For the text-containing cell, return its midpoint in (X, Y) coordinate format. 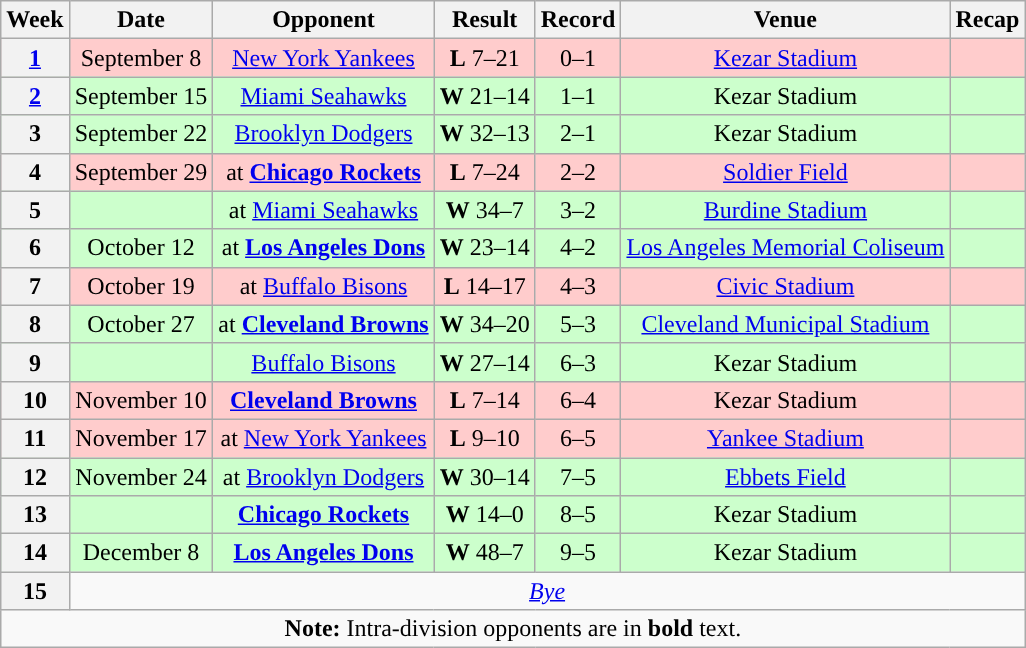
6 (35, 248)
2–2 (578, 172)
November 24 (141, 477)
Opponent (324, 20)
October 19 (141, 286)
7–5 (578, 477)
2 (35, 96)
at Brooklyn Dodgers (324, 477)
Record (578, 20)
7 (35, 286)
at New York Yankees (324, 438)
W 27–14 (484, 362)
L 7–24 (484, 172)
November 17 (141, 438)
Chicago Rockets (324, 515)
Soldier Field (786, 172)
Burdine Stadium (786, 210)
Date (141, 20)
6–3 (578, 362)
4–3 (578, 286)
L 7–14 (484, 400)
Civic Stadium (786, 286)
W 48–7 (484, 553)
Venue (786, 20)
New York Yankees (324, 58)
4 (35, 172)
L 14–17 (484, 286)
September 8 (141, 58)
W 32–13 (484, 134)
September 22 (141, 134)
October 12 (141, 248)
Yankee Stadium (786, 438)
at Buffalo Bisons (324, 286)
Week (35, 20)
W 23–14 (484, 248)
9 (35, 362)
12 (35, 477)
W 30–14 (484, 477)
Brooklyn Dodgers (324, 134)
at Cleveland Browns (324, 324)
at Miami Seahawks (324, 210)
September 29 (141, 172)
6–4 (578, 400)
13 (35, 515)
2–1 (578, 134)
Miami Seahawks (324, 96)
8–5 (578, 515)
Cleveland Browns (324, 400)
6–5 (578, 438)
Note: Intra-division opponents are in bold text. (513, 629)
5 (35, 210)
Los Angeles Memorial Coliseum (786, 248)
15 (35, 591)
W 14–0 (484, 515)
Buffalo Bisons (324, 362)
at Los Angeles Dons (324, 248)
10 (35, 400)
Ebbets Field (786, 477)
4–2 (578, 248)
W 34–20 (484, 324)
1–1 (578, 96)
September 15 (141, 96)
W 21–14 (484, 96)
9–5 (578, 553)
November 10 (141, 400)
1 (35, 58)
5–3 (578, 324)
October 27 (141, 324)
Bye (547, 591)
December 8 (141, 553)
8 (35, 324)
Los Angeles Dons (324, 553)
0–1 (578, 58)
Result (484, 20)
L 9–10 (484, 438)
14 (35, 553)
Recap (988, 20)
L 7–21 (484, 58)
at Chicago Rockets (324, 172)
3–2 (578, 210)
3 (35, 134)
11 (35, 438)
W 34–7 (484, 210)
Cleveland Municipal Stadium (786, 324)
